From the cell containing the given text, extract its center point as (X, Y) coordinate. 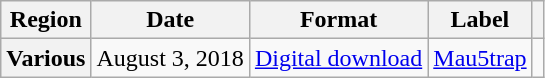
August 3, 2018 (170, 58)
Mau5trap (480, 58)
Format (338, 20)
Label (480, 20)
Digital download (338, 58)
Various (46, 58)
Date (170, 20)
Region (46, 20)
